Detect which cell encompasses the target text, then output its [X, Y] center coordinate. 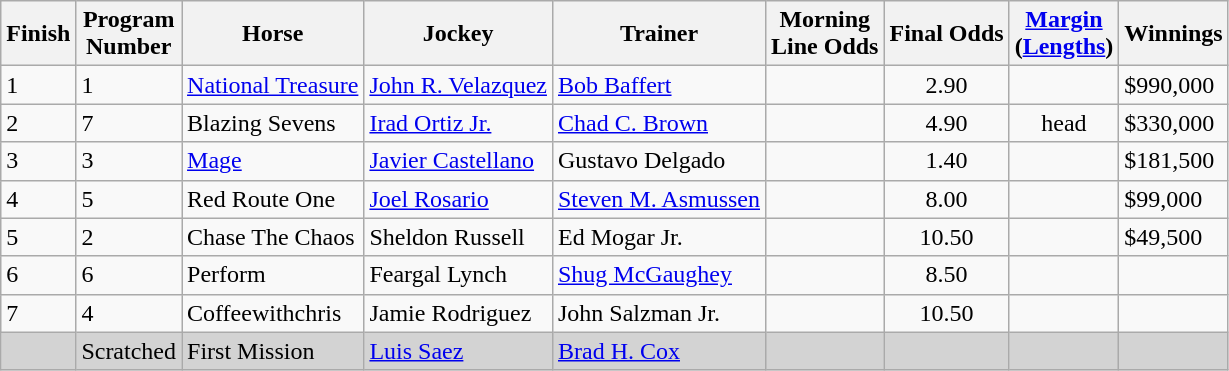
$330,000 [1174, 123]
First Mission [273, 351]
Margin(Lengths) [1064, 34]
Javier Castellano [458, 161]
Luis Saez [458, 351]
John R. Velazquez [458, 85]
Jamie Rodriguez [458, 313]
Final Odds [946, 34]
Trainer [658, 34]
Gustavo Delgado [658, 161]
National Treasure [273, 85]
$49,500 [1174, 237]
$181,500 [1174, 161]
Scratched [129, 351]
Joel Rosario [458, 199]
Chase The Chaos [273, 237]
head [1064, 123]
Blazing Sevens [273, 123]
Steven M. Asmussen [658, 199]
Ed Mogar Jr. [658, 237]
Sheldon Russell [458, 237]
Jockey [458, 34]
ProgramNumber [129, 34]
MorningLine Odds [825, 34]
$99,000 [1174, 199]
Red Route One [273, 199]
8.00 [946, 199]
Irad Ortiz Jr. [458, 123]
Mage [273, 161]
Horse [273, 34]
Finish [38, 34]
Perform [273, 275]
Coffeewithchris [273, 313]
2.90 [946, 85]
$990,000 [1174, 85]
Winnings [1174, 34]
Brad H. Cox [658, 351]
1.40 [946, 161]
8.50 [946, 275]
4.90 [946, 123]
John Salzman Jr. [658, 313]
Bob Baffert [658, 85]
Shug McGaughey [658, 275]
Chad C. Brown [658, 123]
Feargal Lynch [458, 275]
